From the cell containing the given text, extract its center point as [x, y] coordinate. 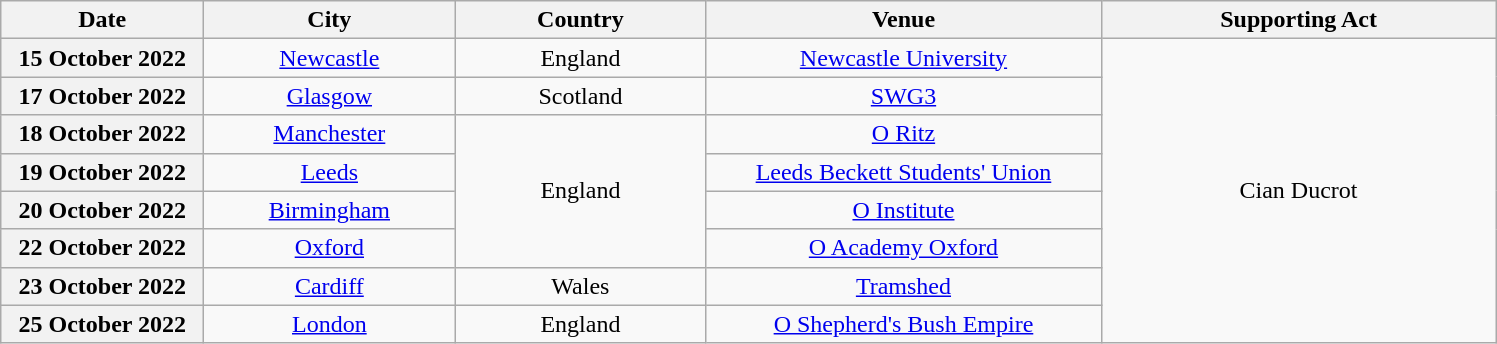
City [330, 20]
Country [580, 20]
Birmingham [330, 210]
Newcastle University [904, 58]
Wales [580, 286]
London [330, 324]
O Institute [904, 210]
18 October 2022 [102, 134]
15 October 2022 [102, 58]
Venue [904, 20]
Oxford [330, 248]
23 October 2022 [102, 286]
20 October 2022 [102, 210]
Cardiff [330, 286]
Manchester [330, 134]
Tramshed [904, 286]
Leeds [330, 172]
Cian Ducrot [1298, 191]
Supporting Act [1298, 20]
Leeds Beckett Students' Union [904, 172]
25 October 2022 [102, 324]
O Ritz [904, 134]
22 October 2022 [102, 248]
Glasgow [330, 96]
O Academy Oxford [904, 248]
Newcastle [330, 58]
Date [102, 20]
O Shepherd's Bush Empire [904, 324]
17 October 2022 [102, 96]
SWG3 [904, 96]
19 October 2022 [102, 172]
Scotland [580, 96]
